Return the [x, y] coordinate for the center point of the cell that contains the specified text.  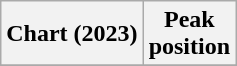
Chart (2023) [72, 34]
Peakposition [189, 34]
